Extract the (x, y) coordinate from the center of the cell holding the provided text.  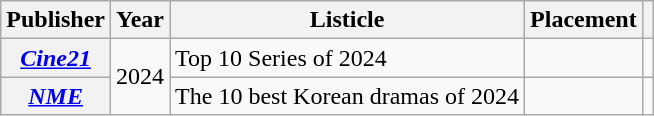
Placement (584, 20)
Top 10 Series of 2024 (348, 58)
Cine21 (56, 58)
The 10 best Korean dramas of 2024 (348, 96)
2024 (140, 77)
Year (140, 20)
NME (56, 96)
Publisher (56, 20)
Listicle (348, 20)
